Extract the [X, Y] coordinate from the center of the cell holding the provided text.  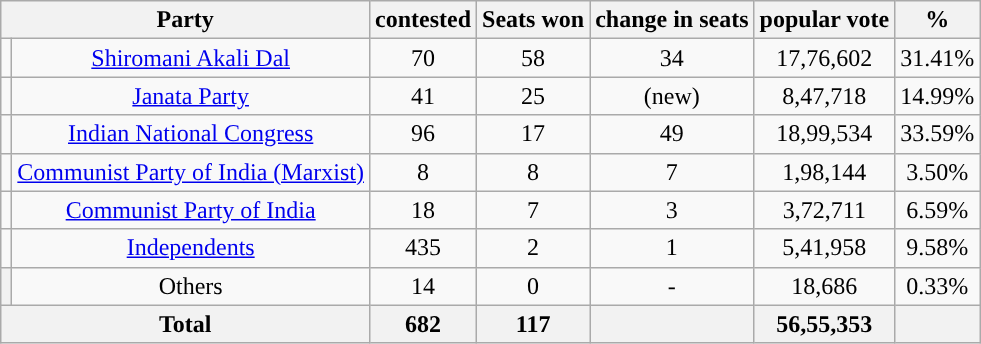
49 [672, 134]
56,55,353 [824, 324]
- [672, 286]
contested [424, 20]
Indian National Congress [191, 134]
18,686 [824, 286]
(new) [672, 96]
2 [534, 248]
Communist Party of India [191, 210]
33.59% [938, 134]
31.41% [938, 58]
3,72,711 [824, 210]
58 [534, 58]
Shiromani Akali Dal [191, 58]
18,99,534 [824, 134]
6.59% [938, 210]
change in seats [672, 20]
435 [424, 248]
1 [672, 248]
Janata Party [191, 96]
Others [191, 286]
14 [424, 286]
% [938, 20]
18 [424, 210]
41 [424, 96]
popular vote [824, 20]
8,47,718 [824, 96]
Party [186, 20]
Communist Party of India (Marxist) [191, 172]
96 [424, 134]
9.58% [938, 248]
34 [672, 58]
25 [534, 96]
117 [534, 324]
Independents [191, 248]
Seats won [534, 20]
17,76,602 [824, 58]
Total [186, 324]
5,41,958 [824, 248]
0.33% [938, 286]
17 [534, 134]
70 [424, 58]
3.50% [938, 172]
682 [424, 324]
1,98,144 [824, 172]
14.99% [938, 96]
0 [534, 286]
3 [672, 210]
